Output the (X, Y) coordinate of the center of the cell containing the given text.  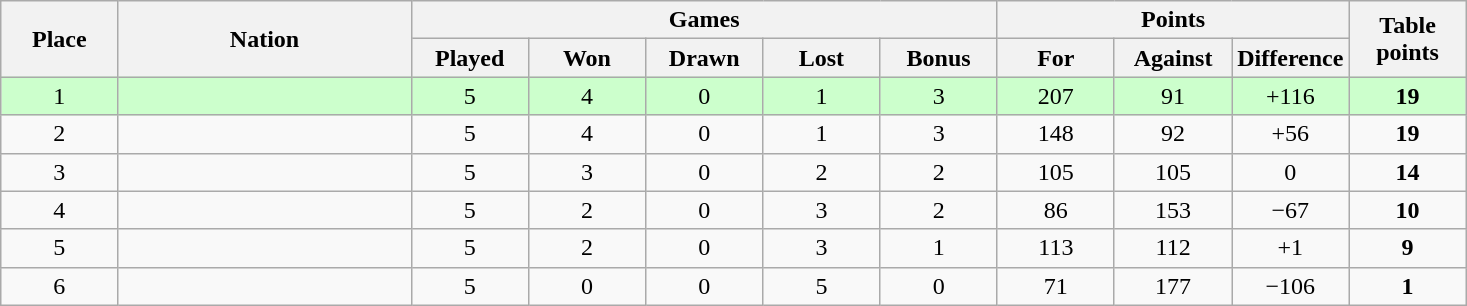
Drawn (704, 58)
Nation (264, 39)
9 (1408, 248)
Points (1173, 20)
For (1056, 58)
+56 (1290, 134)
Bonus (938, 58)
148 (1056, 134)
113 (1056, 248)
Against (1172, 58)
Difference (1290, 58)
153 (1172, 210)
71 (1056, 286)
Games (704, 20)
+1 (1290, 248)
14 (1408, 172)
10 (1408, 210)
−67 (1290, 210)
Place (60, 39)
−106 (1290, 286)
112 (1172, 248)
207 (1056, 96)
92 (1172, 134)
91 (1172, 96)
+116 (1290, 96)
177 (1172, 286)
Lost (822, 58)
Won (586, 58)
Tablepoints (1408, 39)
86 (1056, 210)
Played (470, 58)
6 (60, 286)
